Detect which cell encompasses the target text, then output its (X, Y) center coordinate. 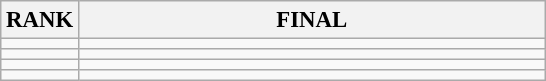
RANK (40, 20)
FINAL (312, 20)
